Output the [x, y] coordinate of the center of the cell containing the given text.  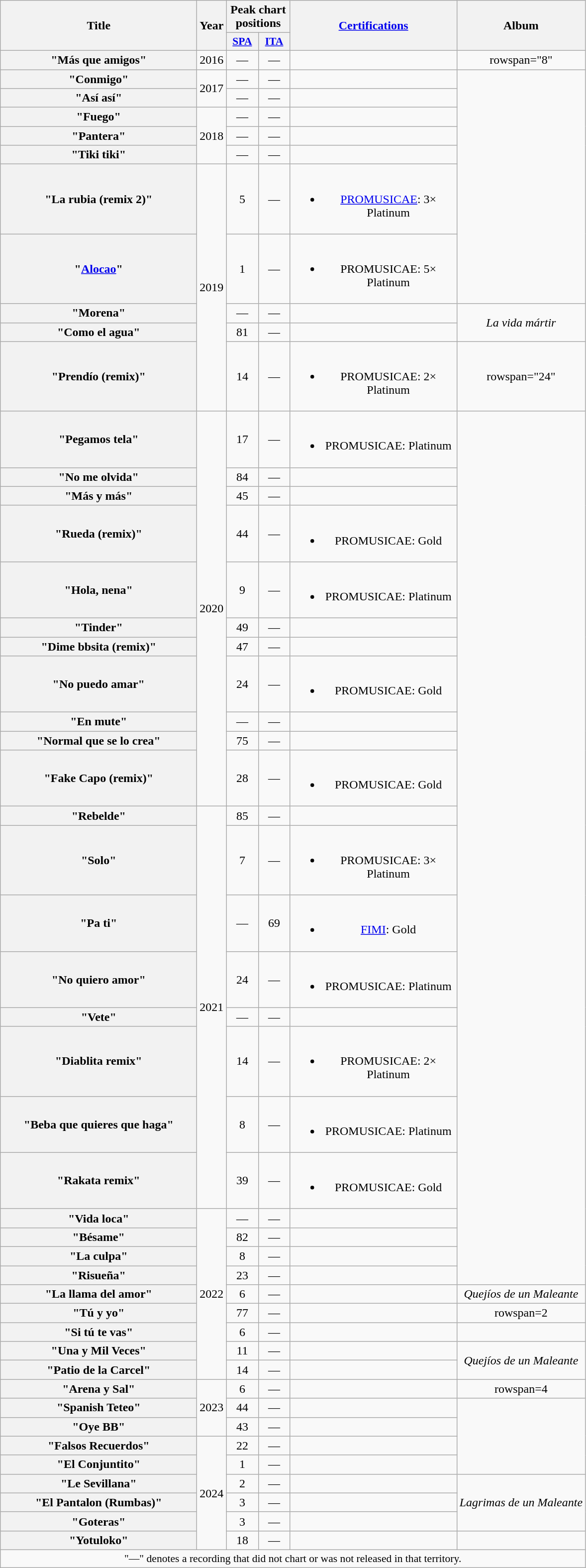
rowspan=4 [521, 1389]
"Oye BB" [98, 1427]
11 [242, 1351]
"Vida loca" [98, 1218]
"Más que amigos" [98, 60]
"No puedo amar" [98, 684]
Album [521, 26]
"Tiki tiki" [98, 155]
9 [242, 589]
"Patio de la Carcel" [98, 1370]
"Goteras" [98, 1521]
"Falsos Recuerdos" [98, 1446]
"Más y más" [98, 496]
"Risueña" [98, 1275]
45 [242, 496]
"Conmigo" [98, 79]
2022 [212, 1294]
17 [242, 439]
75 [242, 741]
39 [242, 1181]
28 [242, 779]
2016 [212, 60]
2019 [212, 288]
"Tinder" [98, 627]
81 [242, 332]
rowspan="24" [521, 376]
"Prendío (remix)" [98, 376]
47 [242, 647]
"Dime bbsita (remix)" [98, 647]
"Spanish Teteo" [98, 1408]
"Rebelde" [98, 816]
43 [242, 1427]
"Solo" [98, 860]
Year [212, 26]
"No me olvida" [98, 477]
"Yotuloko" [98, 1540]
Certifications [373, 26]
49 [242, 627]
2024 [212, 1493]
77 [242, 1313]
Lagrimas de un Maleante [521, 1502]
"Beba que quieres que haga" [98, 1124]
"Rueda (remix)" [98, 534]
5 [242, 199]
2018 [212, 136]
SPA [242, 42]
"Alocao" [98, 269]
"Rakata remix" [98, 1181]
2017 [212, 89]
"El Pantalon (Rumbas)" [98, 1502]
La vida mártir [521, 323]
"Fake Capo (remix)" [98, 779]
2023 [212, 1408]
"Tú y yo" [98, 1313]
"Pantera" [98, 136]
"La culpa" [98, 1256]
2021 [212, 1008]
"Diablita remix" [98, 1061]
85 [242, 816]
Title [98, 26]
"Fuego" [98, 117]
"Hola, nena" [98, 589]
Peak chart positions [258, 17]
"Arena y Sal" [98, 1389]
22 [242, 1446]
"—" denotes a recording that did not chart or was not released in that territory. [293, 1559]
82 [242, 1237]
"El Conjuntito" [98, 1464]
84 [242, 477]
"Una y Mil Veces" [98, 1351]
2 [242, 1483]
"No quiero amor" [98, 980]
PROMUSICAE: 5× Platinum [373, 269]
"La llama del amor" [98, 1294]
ITA [274, 42]
"Normal que se lo crea" [98, 741]
18 [242, 1540]
rowspan="8" [521, 60]
"La rubia (remix 2)" [98, 199]
"Así así" [98, 98]
"Como el agua" [98, 332]
2020 [212, 609]
23 [242, 1275]
"Vete" [98, 1017]
7 [242, 860]
rowspan=2 [521, 1313]
"Pa ti" [98, 923]
69 [274, 923]
"Si tú te vas" [98, 1332]
"Le Sevillana" [98, 1483]
"Bésame" [98, 1237]
"Pegamos tela" [98, 439]
"En mute" [98, 722]
"Morena" [98, 313]
FIMI: Gold [373, 923]
